From the cell containing the given text, extract its center point as (x, y) coordinate. 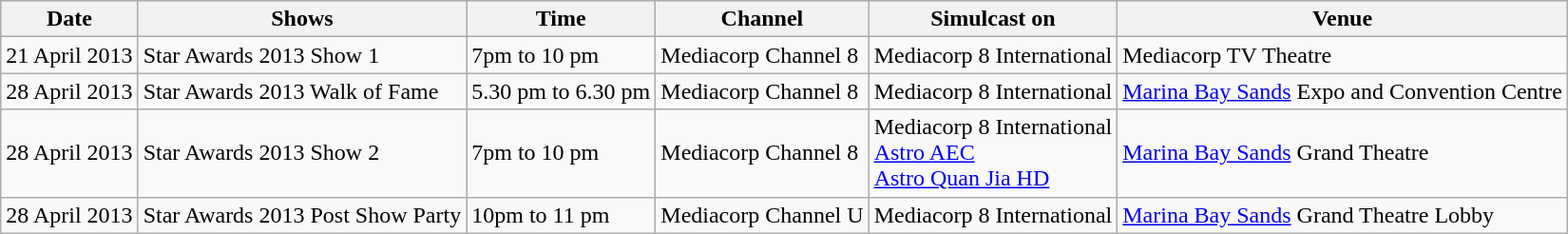
Star Awards 2013 Show 1 (302, 55)
Channel (762, 19)
Simulcast on (993, 19)
5.30 pm to 6.30 pm (561, 91)
Shows (302, 19)
Mediacorp Channel U (762, 215)
Date (69, 19)
Time (561, 19)
10pm to 11 pm (561, 215)
Star Awards 2013 Show 2 (302, 153)
Marina Bay Sands Expo and Convention Centre (1343, 91)
Star Awards 2013 Post Show Party (302, 215)
Marina Bay Sands Grand Theatre (1343, 153)
Marina Bay Sands Grand Theatre Lobby (1343, 215)
21 April 2013 (69, 55)
Venue (1343, 19)
Star Awards 2013 Walk of Fame (302, 91)
Mediacorp 8 International Astro AEC Astro Quan Jia HD (993, 153)
Mediacorp TV Theatre (1343, 55)
